Locate the cell with the specified text and output its [x, y] center coordinate. 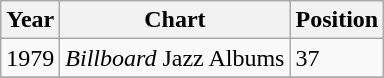
Position [337, 20]
1979 [30, 58]
Billboard Jazz Albums [175, 58]
37 [337, 58]
Year [30, 20]
Chart [175, 20]
